Detect which cell encompasses the target text, then output its [X, Y] center coordinate. 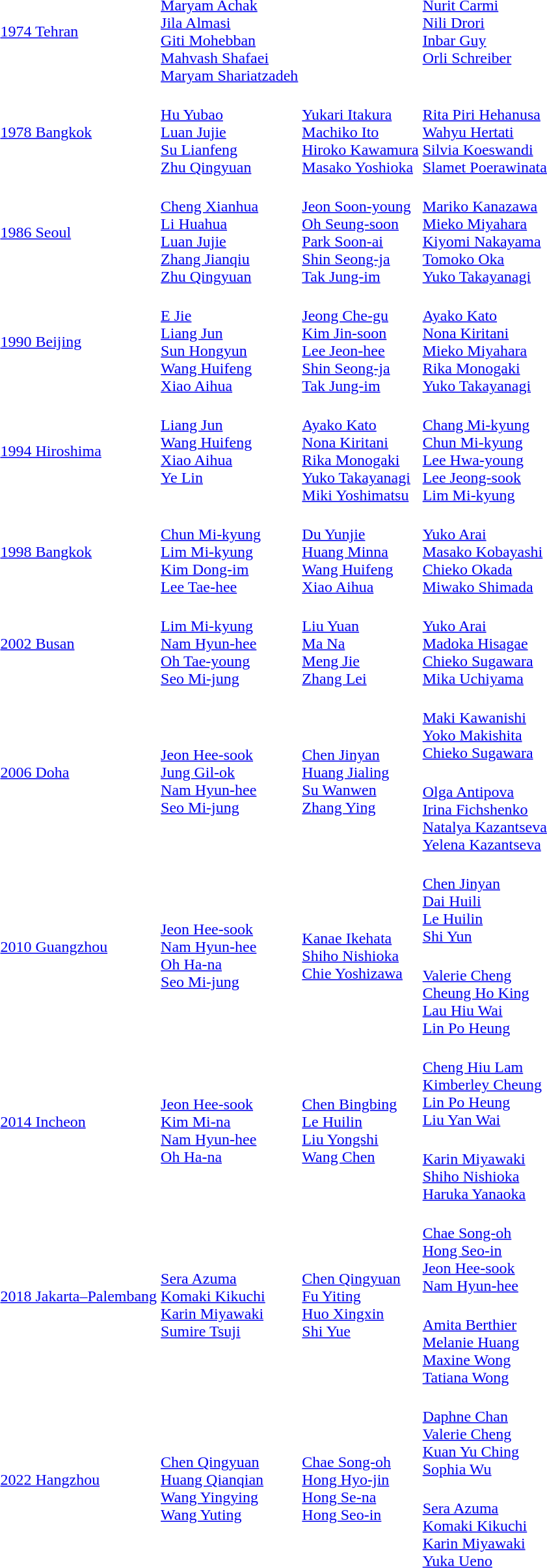
Lim Mi-kyungNam Hyun-heeOh Tae-youngSeo Mi-jung [230, 643]
Chen JinyanHuang JialingSu WanwenZhang Ying [360, 772]
Liang JunWang HuifengXiao AihuaYe Lin [230, 452]
Ayako KatoNona KiritaniRika MonogakiYuko TakayanagiMiki Yoshimatsu [360, 452]
Jeon Hee-sookJung Gil-okNam Hyun-heeSeo Mi-jung [230, 772]
Hu YubaoLuan JujieSu LianfengZhu Qingyuan [230, 132]
Chen QingyuanFu YitingHuo XingxinShi Yue [360, 1296]
Chen BingbingLe HuilinLiu YongshiWang Chen [360, 1122]
Jeon Hee-sookNam Hyun-heeOh Ha-naSeo Mi-jung [230, 947]
Sera AzumaKomaki KikuchiKarin MiyawakiSumire Tsuji [230, 1296]
Liu YuanMa NaMeng JieZhang Lei [360, 643]
Kanae IkehataShiho NishiokaChie Yoshizawa [360, 947]
Cheng XianhuaLi HuahuaLuan JujieZhang JianqiuZhu Qingyuan [230, 233]
Jeon Hee-sookKim Mi-naNam Hyun-heeOh Ha-na [230, 1122]
Jeon Soon-youngOh Seung-soonPark Soon-aiShin Seong-jaTak Jung-im [360, 233]
Chun Mi-kyungLim Mi-kyungKim Dong-imLee Tae-hee [230, 552]
E JieLiang JunSun HongyunWang HuifengXiao Aihua [230, 342]
Jeong Che-guKim Jin-soonLee Jeon-heeShin Seong-jaTak Jung-im [360, 342]
Yukari ItakuraMachiko ItoHiroko KawamuraMasako Yoshioka [360, 132]
Du YunjieHuang MinnaWang HuifengXiao Aihua [360, 552]
